Locate the cell with the specified text and output its [x, y] center coordinate. 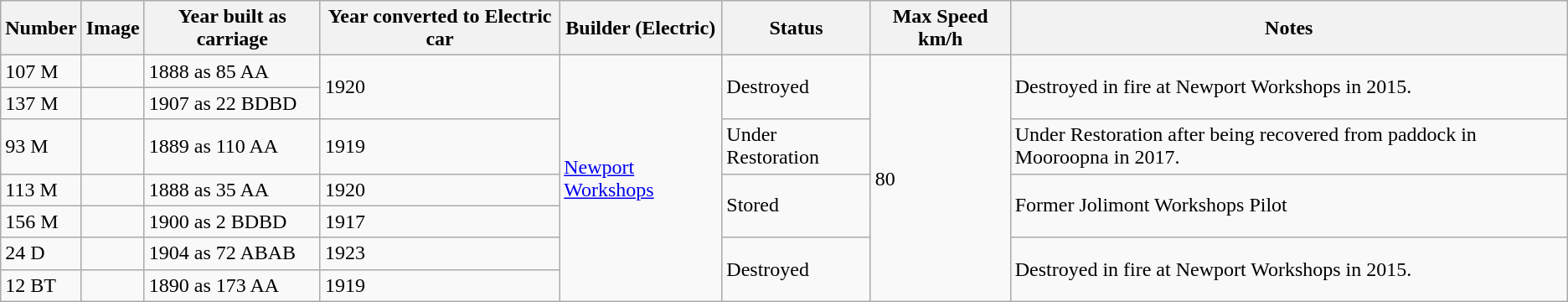
1888 as 85 AA [232, 71]
Year built as carriage [232, 29]
Max Speed km/h [940, 29]
1888 as 35 AA [232, 190]
1900 as 2 BDBD [232, 221]
1889 as 110 AA [232, 146]
80 [940, 178]
Status [796, 29]
24 D [41, 253]
1917 [439, 221]
107 M [41, 71]
Builder (Electric) [641, 29]
1923 [439, 253]
1904 as 72 ABAB [232, 253]
93 M [41, 146]
Under Restoration after being recovered from paddock in Mooroopna in 2017. [1288, 146]
Newport Workshops [641, 178]
Stored [796, 206]
Number [41, 29]
Year converted to Electric car [439, 29]
Under Restoration [796, 146]
Image [112, 29]
156 M [41, 221]
Former Jolimont Workshops Pilot [1288, 206]
1890 as 173 AA [232, 285]
Notes [1288, 29]
12 BT [41, 285]
1907 as 22 BDBD [232, 103]
113 M [41, 190]
137 M [41, 103]
